Detect which cell encompasses the target text, then output its [x, y] center coordinate. 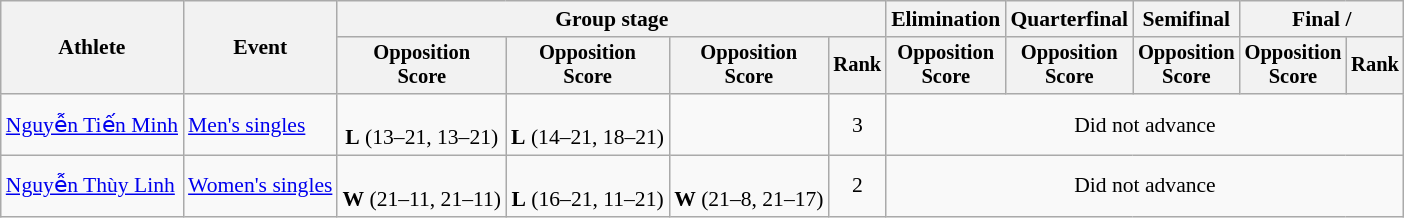
Men's singles [260, 124]
Nguyễn Thùy Linh [92, 186]
W (21–11, 21–11) [422, 186]
Final / [1322, 19]
3 [858, 124]
Women's singles [260, 186]
L (13–21, 13–21) [422, 124]
Quarterfinal [1069, 19]
Nguyễn Tiến Minh [92, 124]
Elimination [946, 19]
W (21–8, 21–17) [748, 186]
Group stage [612, 19]
2 [858, 186]
L (16–21, 11–21) [588, 186]
L (14–21, 18–21) [588, 124]
Event [260, 48]
Semifinal [1186, 19]
Athlete [92, 48]
